From the cell containing the given text, extract its center point as [X, Y] coordinate. 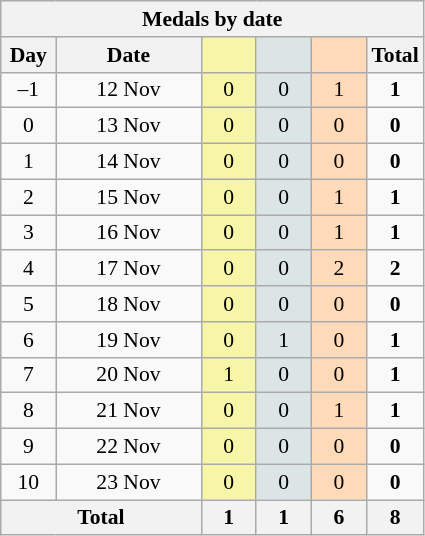
20 Nov [128, 375]
12 Nov [128, 90]
14 Nov [128, 162]
Medals by date [212, 19]
7 [28, 375]
21 Nov [128, 411]
16 Nov [128, 233]
–1 [28, 90]
17 Nov [128, 269]
Date [128, 55]
23 Nov [128, 482]
15 Nov [128, 197]
19 Nov [128, 340]
4 [28, 269]
3 [28, 233]
22 Nov [128, 447]
13 Nov [128, 126]
5 [28, 304]
Day [28, 55]
9 [28, 447]
10 [28, 482]
18 Nov [128, 304]
